Determine the (x, y) coordinate at the center of the cell enclosing the given text.  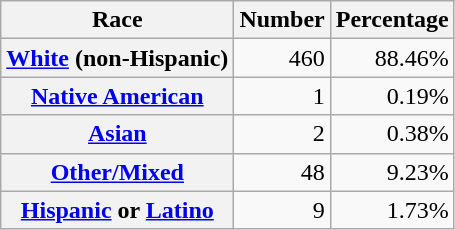
Percentage (392, 20)
2 (282, 134)
0.19% (392, 96)
9.23% (392, 172)
Other/Mixed (118, 172)
9 (282, 210)
0.38% (392, 134)
Asian (118, 134)
White (non-Hispanic) (118, 58)
460 (282, 58)
Native American (118, 96)
1.73% (392, 210)
88.46% (392, 58)
Hispanic or Latino (118, 210)
48 (282, 172)
Number (282, 20)
Race (118, 20)
1 (282, 96)
